Output the [x, y] coordinate of the center of the cell containing the given text.  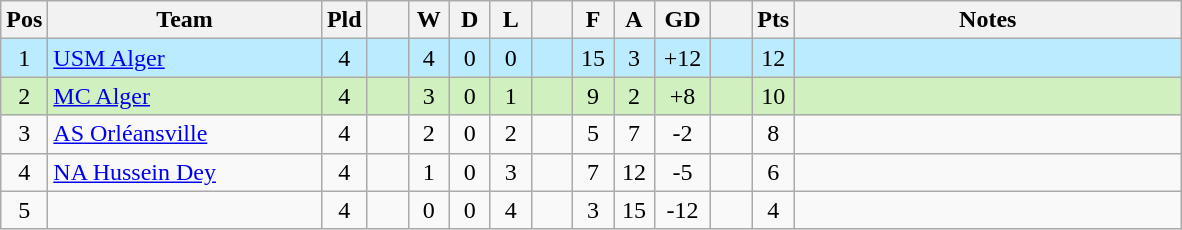
GD [683, 20]
Pts [774, 20]
Pld [344, 20]
Team [185, 20]
F [592, 20]
MC Alger [185, 96]
A [634, 20]
L [510, 20]
USM Alger [185, 58]
+8 [683, 96]
-2 [683, 134]
9 [592, 96]
D [470, 20]
8 [774, 134]
-12 [683, 210]
10 [774, 96]
AS Orléansville [185, 134]
-5 [683, 172]
Pos [24, 20]
6 [774, 172]
+12 [683, 58]
NA Hussein Dey [185, 172]
Notes [988, 20]
W [428, 20]
